Return the [x, y] coordinate for the center point of the cell that contains the specified text.  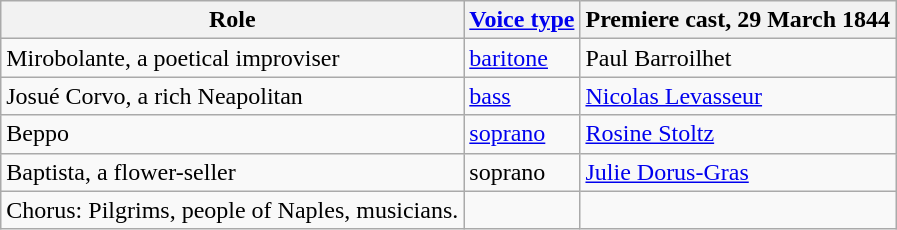
Julie Dorus-Gras [738, 172]
Beppo [232, 134]
bass [522, 96]
Role [232, 20]
baritone [522, 58]
Josué Corvo, a rich Neapolitan [232, 96]
Chorus: Pilgrims, people of Naples, musicians. [232, 210]
Rosine Stoltz [738, 134]
Mirobolante, a poetical improviser [232, 58]
Voice type [522, 20]
Premiere cast, 29 March 1844 [738, 20]
Baptista, a flower-seller [232, 172]
Nicolas Levasseur [738, 96]
Paul Barroilhet [738, 58]
